Pinpoint the cell where the given text exists, returning its [x, y] midpoint coordinate. 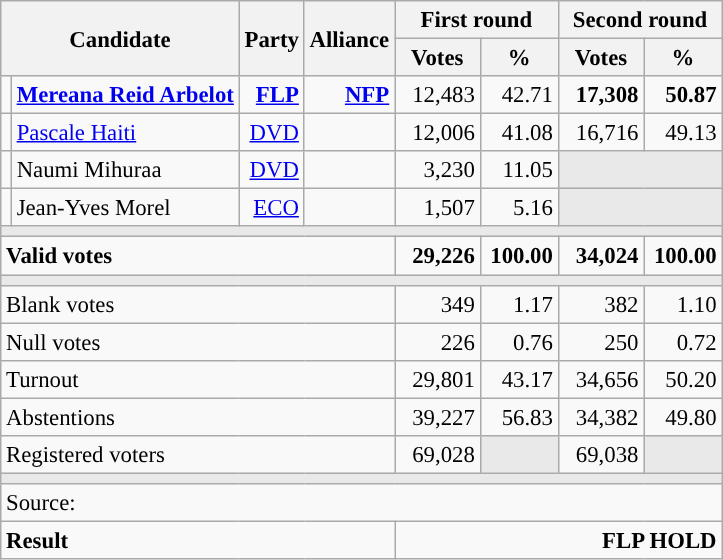
50.20 [683, 379]
41.08 [519, 133]
0.76 [519, 342]
FLP HOLD [558, 540]
Null votes [198, 342]
Pascale Haiti [125, 133]
Source: [362, 503]
49.80 [683, 417]
12,483 [437, 95]
1.10 [683, 304]
50.87 [683, 95]
Party [272, 38]
17,308 [601, 95]
Abstentions [198, 417]
43.17 [519, 379]
39,227 [437, 417]
1,507 [437, 208]
382 [601, 304]
Naumi Mihuraa [125, 170]
34,024 [601, 256]
226 [437, 342]
Jean-Yves Morel [125, 208]
34,656 [601, 379]
11.05 [519, 170]
Turnout [198, 379]
250 [601, 342]
Alliance [349, 38]
Result [198, 540]
42.71 [519, 95]
First round [476, 20]
0.72 [683, 342]
1.17 [519, 304]
Registered voters [198, 455]
Candidate [120, 38]
34,382 [601, 417]
Blank votes [198, 304]
49.13 [683, 133]
5.16 [519, 208]
56.83 [519, 417]
16,716 [601, 133]
3,230 [437, 170]
Second round [640, 20]
29,801 [437, 379]
Valid votes [198, 256]
Mereana Reid Arbelot [125, 95]
69,028 [437, 455]
29,226 [437, 256]
FLP [272, 95]
349 [437, 304]
ECO [272, 208]
69,038 [601, 455]
NFP [349, 95]
12,006 [437, 133]
